Locate the cell with the specified text and output its (X, Y) center coordinate. 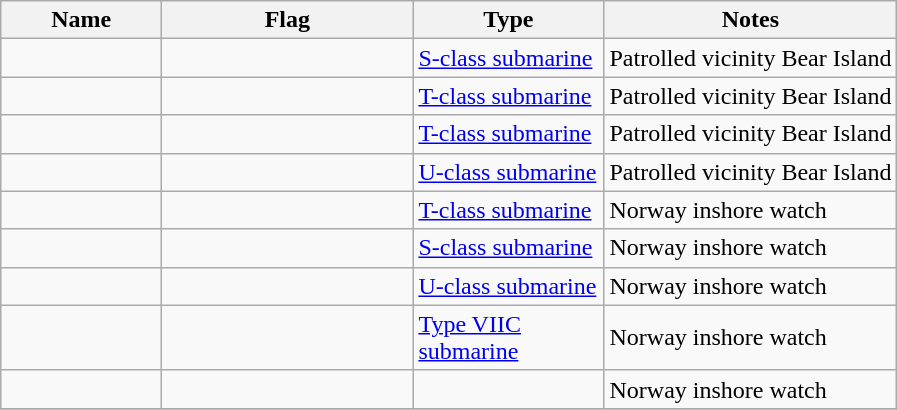
Name (82, 20)
Notes (750, 20)
Type VIIC submarine (508, 338)
Flag (288, 20)
Type (508, 20)
